Identify which cell holds the provided text, then report its [X, Y] central coordinate. 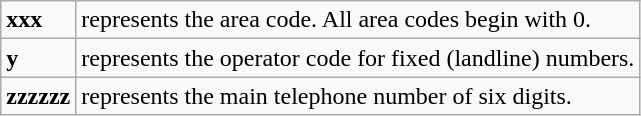
xxx [38, 20]
zzzzzz [38, 96]
represents the area code. All area codes begin with 0. [358, 20]
y [38, 58]
represents the main telephone number of six digits. [358, 96]
represents the operator code for fixed (landline) numbers. [358, 58]
